Output the (x, y) coordinate of the center of the cell containing the given text.  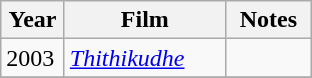
Film (144, 20)
Notes (268, 20)
Thithikudhe (144, 58)
Year (33, 20)
2003 (33, 58)
